Search for the cell housing the specified text and yield its [X, Y] center coordinate. 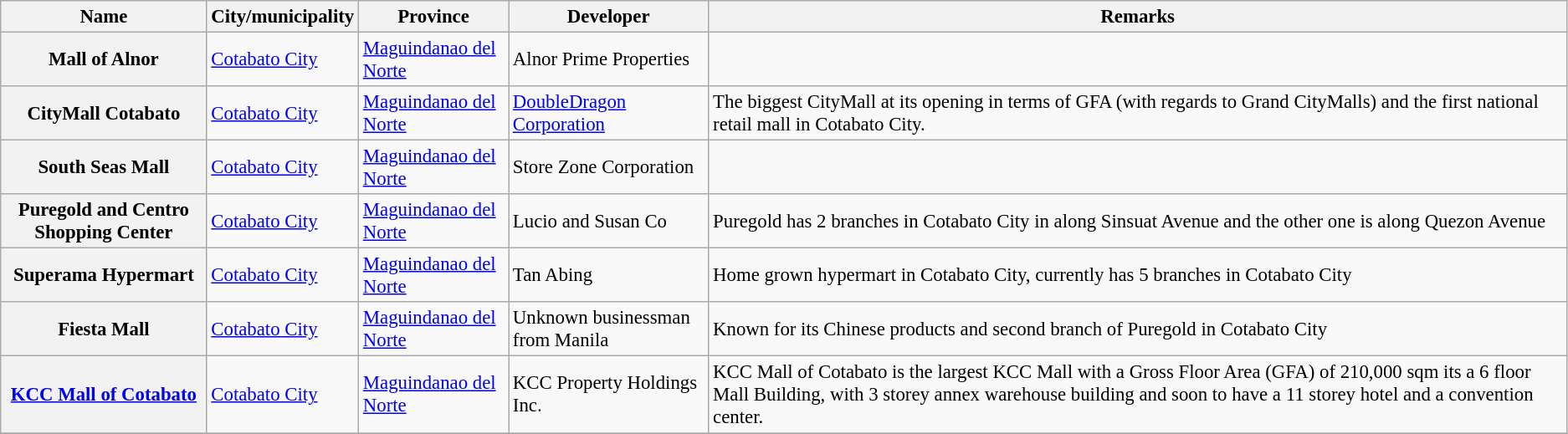
CityMall Cotabato [104, 114]
KCC Property Holdings Inc. [609, 395]
DoubleDragon Corporation [609, 114]
KCC Mall of Cotabato [104, 395]
South Seas Mall [104, 167]
Unknown businessman from Manila [609, 329]
Lucio and Susan Co [609, 221]
Tan Abing [609, 276]
Remarks [1138, 17]
Name [104, 17]
Mall of Alnor [104, 60]
Superama Hypermart [104, 276]
Developer [609, 17]
Puregold has 2 branches in Cotabato City in along Sinsuat Avenue and the other one is along Quezon Avenue [1138, 221]
Home grown hypermart in Cotabato City, currently has 5 branches in Cotabato City [1138, 276]
City/municipality [283, 17]
The biggest CityMall at its opening in terms of GFA (with regards to Grand CityMalls) and the first national retail mall in Cotabato City. [1138, 114]
Fiesta Mall [104, 329]
Known for its Chinese products and second branch of Puregold in Cotabato City [1138, 329]
Puregold and Centro Shopping Center [104, 221]
Store Zone Corporation [609, 167]
Province [433, 17]
Alnor Prime Properties [609, 60]
